Identify which cell holds the provided text, then report its [X, Y] central coordinate. 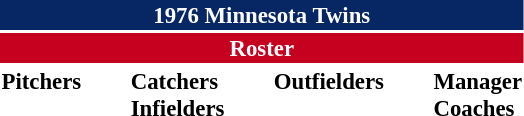
1976 Minnesota Twins [262, 15]
Roster [262, 48]
